Extract the [x, y] coordinate from the center of the cell holding the provided text.  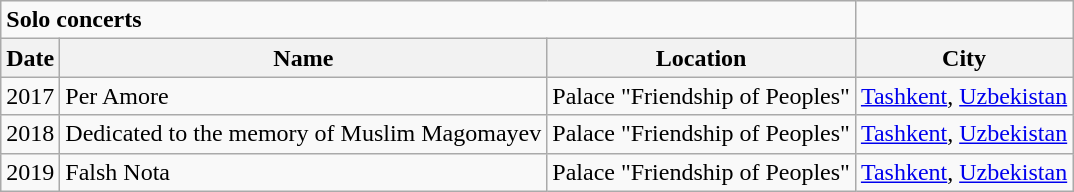
2019 [30, 172]
Dedicated to the memory of Muslim Magomayev [304, 134]
2017 [30, 96]
Solo concerts [428, 20]
Per Amore [304, 96]
2018 [30, 134]
Falsh Nota [304, 172]
Name [304, 58]
Date [30, 58]
Location [702, 58]
City [964, 58]
